Pinpoint the cell where the given text exists, returning its [x, y] midpoint coordinate. 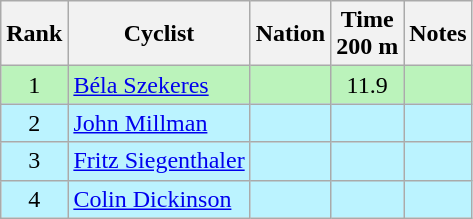
Notes [438, 34]
Time200 m [368, 34]
3 [34, 161]
1 [34, 85]
Fritz Siegenthaler [159, 161]
Nation [290, 34]
John Millman [159, 123]
Cyclist [159, 34]
4 [34, 199]
2 [34, 123]
Béla Szekeres [159, 85]
Colin Dickinson [159, 199]
Rank [34, 34]
11.9 [368, 85]
